Extract the [X, Y] coordinate from the center of the cell holding the provided text.  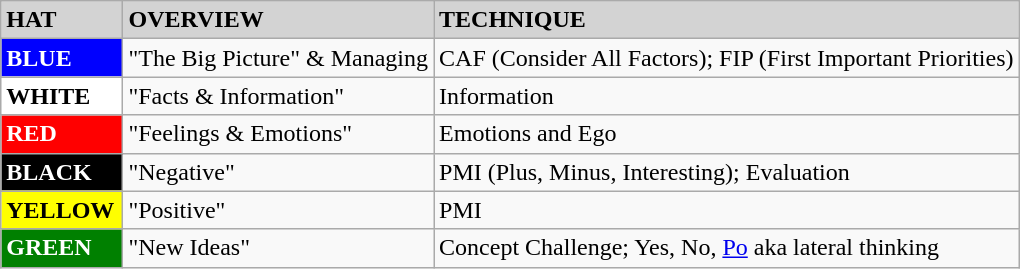
PMI [726, 210]
"Positive" [278, 210]
YELLOW [62, 210]
BLACK [62, 172]
"Feelings & Emotions" [278, 134]
"Negative" [278, 172]
GREEN [62, 248]
TECHNIQUE [726, 20]
WHITE [62, 96]
Information [726, 96]
OVERVIEW [278, 20]
HAT [62, 20]
BLUE [62, 58]
Emotions and Ego [726, 134]
"Facts & Information" [278, 96]
PMI (Plus, Minus, Interesting); Evaluation [726, 172]
"The Big Picture" & Managing [278, 58]
RED [62, 134]
Concept Challenge; Yes, No, Po aka lateral thinking [726, 248]
"New Ideas" [278, 248]
CAF (Consider All Factors); FIP (First Important Priorities) [726, 58]
